Locate the cell with the specified text and output its (X, Y) center coordinate. 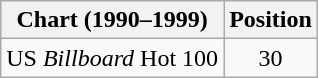
US Billboard Hot 100 (112, 58)
Chart (1990–1999) (112, 20)
Position (271, 20)
30 (271, 58)
